From the cell containing the given text, extract its center point as (X, Y) coordinate. 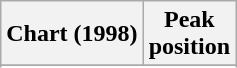
Peakposition (189, 34)
Chart (1998) (72, 34)
